Scan for the cell matching the given text and deliver its [X, Y] coordinate at center. 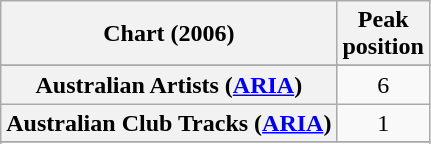
6 [383, 85]
Peakposition [383, 34]
Australian Artists (ARIA) [169, 85]
Chart (2006) [169, 34]
Australian Club Tracks (ARIA) [169, 123]
1 [383, 123]
